From the cell containing the given text, extract its center point as [X, Y] coordinate. 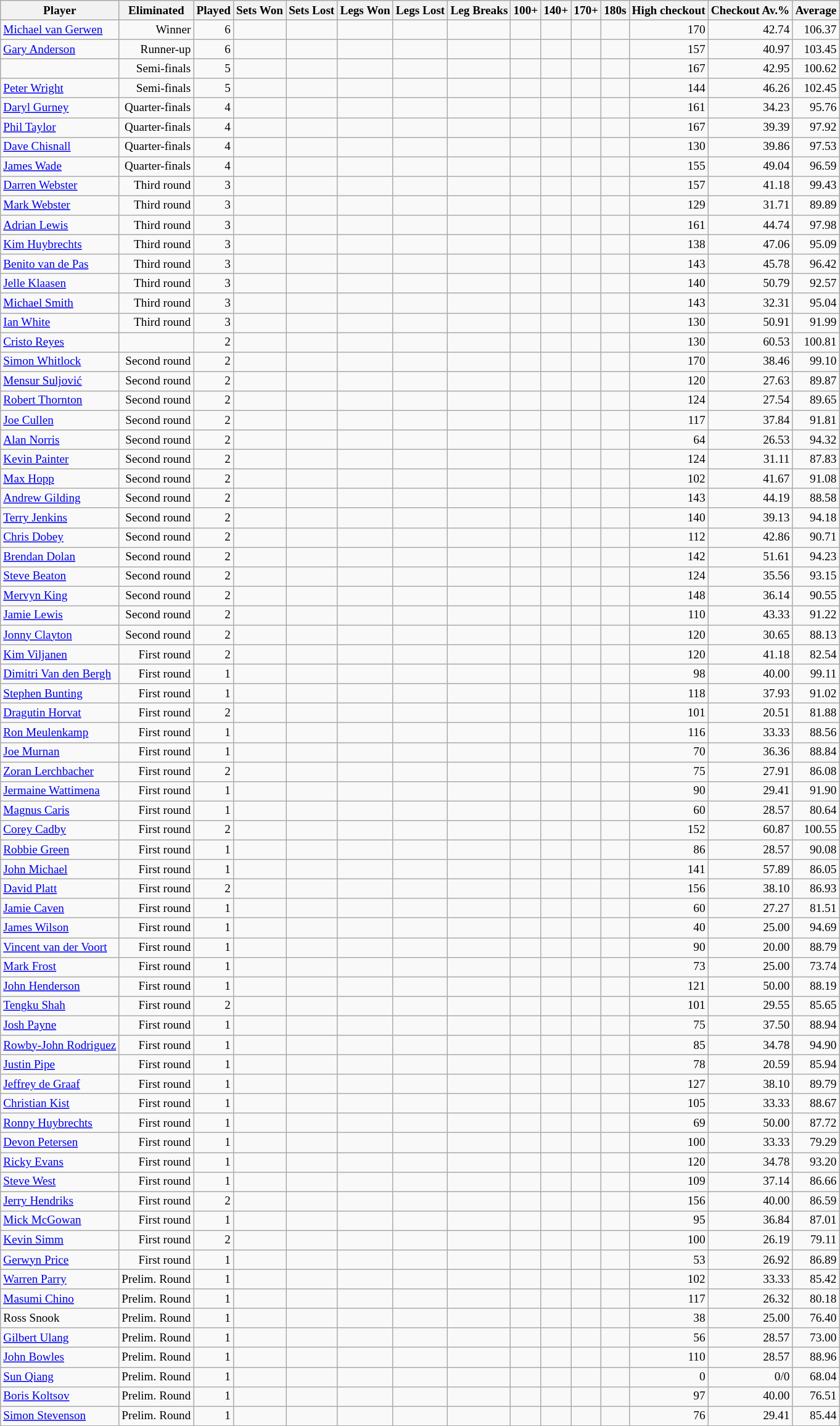
51.61 [750, 557]
Player [60, 10]
Winner [157, 30]
Dragutin Horvat [60, 713]
40 [669, 928]
John Bowles [60, 1358]
Alan Norris [60, 440]
20.51 [750, 713]
93.15 [816, 576]
37.84 [750, 420]
Terry Jenkins [60, 518]
Magnus Caris [60, 811]
86.93 [816, 889]
James Wilson [60, 928]
Ronny Huybrechts [60, 1123]
26.19 [750, 1240]
41.67 [750, 479]
36.14 [750, 596]
94.69 [816, 928]
Legs Won [365, 10]
42.95 [750, 68]
88.96 [816, 1358]
Eliminated [157, 10]
Dave Chisnall [60, 147]
Simon Stevenson [60, 1416]
49.04 [750, 167]
95.09 [816, 244]
97.92 [816, 127]
64 [669, 440]
152 [669, 830]
Corey Cadby [60, 830]
57.89 [750, 869]
Kim Viljanen [60, 655]
95 [669, 1221]
Josh Payne [60, 1026]
50.91 [750, 323]
Boris Koltsov [60, 1396]
90.71 [816, 537]
87.83 [816, 459]
89.87 [816, 381]
Jelle Klaasen [60, 284]
99.10 [816, 362]
36.84 [750, 1221]
138 [669, 244]
144 [669, 88]
80.64 [816, 811]
89.65 [816, 400]
Sets Won [259, 10]
94.23 [816, 557]
Gilbert Ulang [60, 1338]
95.76 [816, 108]
Andrew Gilding [60, 499]
Joe Cullen [60, 420]
42.74 [750, 30]
Robert Thornton [60, 400]
85.65 [816, 1006]
79.11 [816, 1240]
30.65 [750, 635]
27.54 [750, 400]
60.53 [750, 342]
Darren Webster [60, 186]
85.42 [816, 1279]
Warren Parry [60, 1279]
High checkout [669, 10]
Kevin Painter [60, 459]
32.31 [750, 303]
60.87 [750, 830]
88.79 [816, 947]
Ross Snook [60, 1318]
Chris Dobey [60, 537]
116 [669, 732]
98 [669, 674]
129 [669, 205]
39.13 [750, 518]
121 [669, 987]
88.13 [816, 635]
Sun Qiang [60, 1377]
Daryl Gurney [60, 108]
86.05 [816, 869]
88.58 [816, 499]
44.19 [750, 499]
86.08 [816, 772]
27.63 [750, 381]
100.55 [816, 830]
102.45 [816, 88]
Played [213, 10]
Mark Frost [60, 967]
79.29 [816, 1143]
40.97 [750, 49]
148 [669, 596]
34.23 [750, 108]
Jamie Caven [60, 908]
Gerwyn Price [60, 1260]
20.00 [750, 947]
35.56 [750, 576]
86 [669, 850]
50.79 [750, 284]
85 [669, 1045]
Mensur Suljović [60, 381]
93.20 [816, 1162]
91.08 [816, 479]
Stephen Bunting [60, 694]
89.79 [816, 1084]
James Wade [60, 167]
38.46 [750, 362]
Ricky Evans [60, 1162]
78 [669, 1064]
180s [616, 10]
82.54 [816, 655]
76.51 [816, 1396]
100.81 [816, 342]
38 [669, 1318]
127 [669, 1084]
155 [669, 167]
97 [669, 1396]
Jeffrey de Graaf [60, 1084]
Adrian Lewis [60, 225]
Phil Taylor [60, 127]
Tengku Shah [60, 1006]
Legs Lost [421, 10]
Dimitri Van den Bergh [60, 674]
118 [669, 694]
100+ [525, 10]
Justin Pipe [60, 1064]
Zoran Lerchbacher [60, 772]
96.59 [816, 167]
91.22 [816, 615]
Checkout Av.% [750, 10]
Sets Lost [312, 10]
68.04 [816, 1377]
109 [669, 1182]
76 [669, 1416]
Cristo Reyes [60, 342]
39.39 [750, 127]
94.90 [816, 1045]
Ron Meulenkamp [60, 732]
Max Hopp [60, 479]
John Henderson [60, 987]
100.62 [816, 68]
80.18 [816, 1299]
Leg Breaks [479, 10]
26.92 [750, 1260]
Steve Beaton [60, 576]
John Michael [60, 869]
Ian White [60, 323]
97.53 [816, 147]
94.18 [816, 518]
170+ [586, 10]
73.74 [816, 967]
142 [669, 557]
141 [669, 869]
95.04 [816, 303]
103.45 [816, 49]
Jerry Hendriks [60, 1201]
96.42 [816, 264]
Brendan Dolan [60, 557]
27.27 [750, 908]
Runner-up [157, 49]
Masumi Chino [60, 1299]
Kim Huybrechts [60, 244]
20.59 [750, 1064]
56 [669, 1338]
Simon Whitlock [60, 362]
Christian Kist [60, 1103]
85.44 [816, 1416]
46.26 [750, 88]
Average [816, 10]
Michael Smith [60, 303]
112 [669, 537]
Rowby-John Rodriguez [60, 1045]
88.94 [816, 1026]
69 [669, 1123]
85.94 [816, 1064]
86.59 [816, 1201]
45.78 [750, 264]
26.32 [750, 1299]
Joe Murnan [60, 752]
0/0 [750, 1377]
Devon Petersen [60, 1143]
29.55 [750, 1006]
44.74 [750, 225]
Benito van de Pas [60, 264]
88.84 [816, 752]
36.36 [750, 752]
90.08 [816, 850]
140+ [556, 10]
37.14 [750, 1182]
91.99 [816, 323]
81.51 [816, 908]
76.40 [816, 1318]
0 [669, 1377]
Kevin Simm [60, 1240]
89.89 [816, 205]
105 [669, 1103]
87.72 [816, 1123]
99.11 [816, 674]
86.89 [816, 1260]
Vincent van der Voort [60, 947]
31.71 [750, 205]
42.86 [750, 537]
92.57 [816, 284]
David Platt [60, 889]
73 [669, 967]
37.93 [750, 694]
Robbie Green [60, 850]
Peter Wright [60, 88]
27.91 [750, 772]
88.56 [816, 732]
Jonny Clayton [60, 635]
87.01 [816, 1221]
43.33 [750, 615]
Gary Anderson [60, 49]
Mervyn King [60, 596]
97.98 [816, 225]
91.81 [816, 420]
90.55 [816, 596]
Mark Webster [60, 205]
39.86 [750, 147]
86.66 [816, 1182]
Jermaine Wattimena [60, 791]
94.32 [816, 440]
Steve West [60, 1182]
Michael van Gerwen [60, 30]
37.50 [750, 1026]
81.88 [816, 713]
91.90 [816, 791]
Mick McGowan [60, 1221]
73.00 [816, 1338]
88.19 [816, 987]
91.02 [816, 694]
70 [669, 752]
26.53 [750, 440]
106.37 [816, 30]
31.11 [750, 459]
88.67 [816, 1103]
Jamie Lewis [60, 615]
53 [669, 1260]
99.43 [816, 186]
47.06 [750, 244]
